For the text-containing cell, return its midpoint in (x, y) coordinate format. 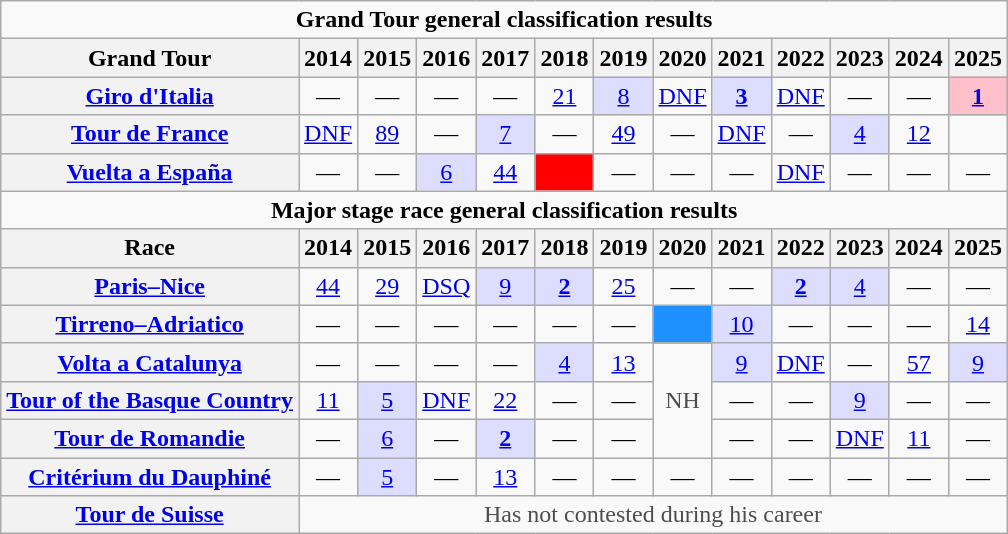
Tour de France (150, 134)
Grand Tour general classification results (504, 20)
Vuelta a España (150, 172)
Major stage race general classification results (504, 210)
12 (918, 134)
Race (150, 248)
29 (388, 286)
14 (978, 324)
7 (506, 134)
Has not contested during his career (654, 515)
DSQ (446, 286)
Volta a Catalunya (150, 362)
49 (624, 134)
Tour de Romandie (150, 438)
3 (742, 96)
Critérium du Dauphiné (150, 477)
10 (742, 324)
Paris–Nice (150, 286)
8 (624, 96)
Tirreno–Adriatico (150, 324)
57 (918, 362)
NH (682, 400)
Tour de Suisse (150, 515)
89 (388, 134)
Giro d'Italia (150, 96)
22 (506, 400)
21 (564, 96)
Tour of the Basque Country (150, 400)
Grand Tour (150, 58)
1 (978, 96)
25 (624, 286)
